Return the (x, y) coordinate for the center point of the cell that contains the specified text.  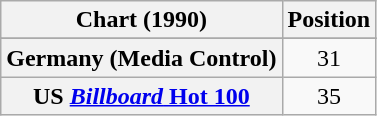
Chart (1990) (142, 20)
Germany (Media Control) (142, 58)
Position (329, 20)
35 (329, 96)
US Billboard Hot 100 (142, 96)
31 (329, 58)
